Provide the [x, y] coordinate of the cell's center where the given text is located.  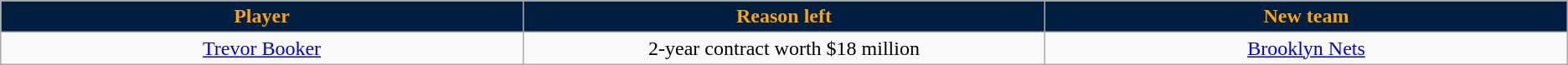
New team [1307, 17]
Brooklyn Nets [1307, 48]
Player [261, 17]
Reason left [784, 17]
2-year contract worth $18 million [784, 48]
Trevor Booker [261, 48]
